Extract the [x, y] coordinate from the center of the cell holding the provided text.  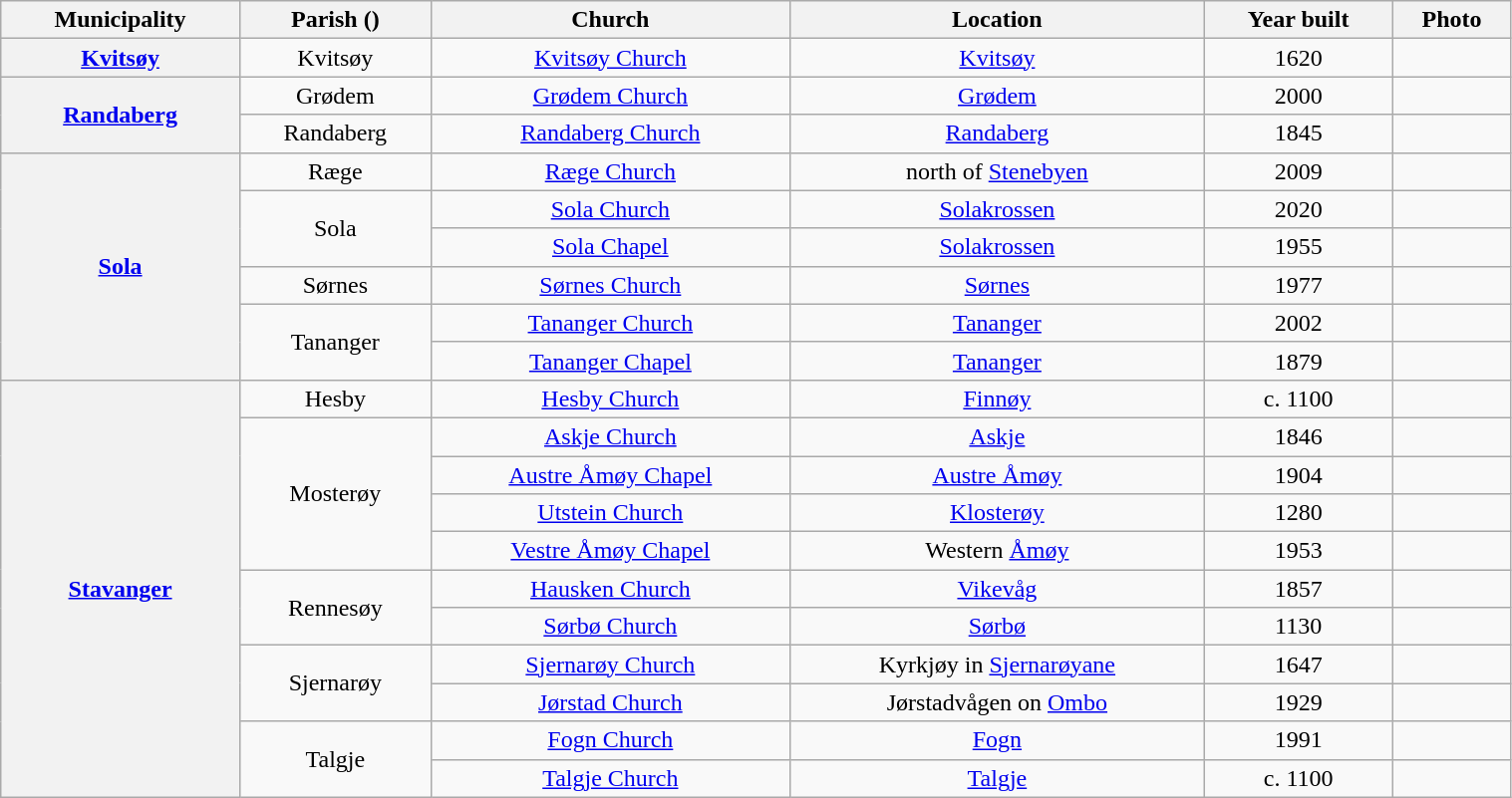
Parish () [335, 20]
Kvitsøy Church [610, 58]
1904 [1298, 475]
Ræge Church [610, 171]
Sørnes Church [610, 285]
Fogn [997, 740]
1991 [1298, 740]
Jørstadvågen on Ombo [997, 702]
Year built [1298, 20]
1955 [1298, 247]
Hausken Church [610, 589]
Photo [1451, 20]
Kyrkjøy in Sjernarøyane [997, 665]
Sjernarøy [335, 683]
1130 [1298, 627]
1647 [1298, 665]
1846 [1298, 436]
Askje [997, 436]
Western Åmøy [997, 551]
Finnøy [997, 399]
Stavanger [121, 588]
Rennesøy [335, 608]
1977 [1298, 285]
Sjernarøy Church [610, 665]
Location [997, 20]
Askje Church [610, 436]
Mosterøy [335, 493]
Fogn Church [610, 740]
north of Stenebyen [997, 171]
Tananger Chapel [610, 361]
Vikevåg [997, 589]
2002 [1298, 323]
1845 [1298, 133]
Ræge [335, 171]
Randaberg Church [610, 133]
Church [610, 20]
Sola Church [610, 209]
Vestre Åmøy Chapel [610, 551]
Municipality [121, 20]
Hesby [335, 399]
2000 [1298, 96]
Tananger Church [610, 323]
Utstein Church [610, 513]
Austre Åmøy [997, 475]
1929 [1298, 702]
1857 [1298, 589]
Talgje Church [610, 778]
2009 [1298, 171]
Klosterøy [997, 513]
Sørbø Church [610, 627]
1879 [1298, 361]
Sørbø [997, 627]
1280 [1298, 513]
Austre Åmøy Chapel [610, 475]
1620 [1298, 58]
2020 [1298, 209]
Grødem Church [610, 96]
Sola Chapel [610, 247]
Hesby Church [610, 399]
Jørstad Church [610, 702]
1953 [1298, 551]
